From the cell containing the given text, extract its center point as (X, Y) coordinate. 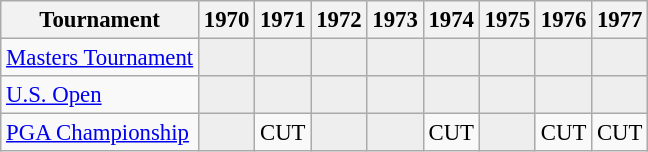
1977 (620, 20)
1974 (451, 20)
1971 (283, 20)
U.S. Open (100, 95)
1975 (507, 20)
1976 (563, 20)
1972 (339, 20)
Masters Tournament (100, 58)
1973 (395, 20)
Tournament (100, 20)
1970 (227, 20)
PGA Championship (100, 133)
